Capture the cell that displays the provided text and extract its (X, Y) central coordinate. 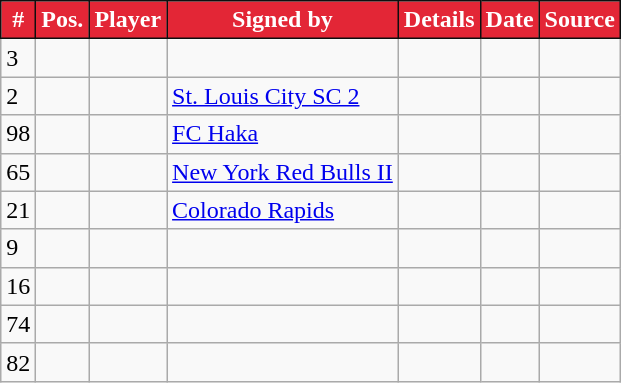
FC Haka (283, 134)
Pos. (62, 20)
21 (18, 210)
16 (18, 286)
82 (18, 362)
Details (439, 20)
Signed by (283, 20)
74 (18, 324)
2 (18, 96)
Player (128, 20)
New York Red Bulls II (283, 172)
Date (510, 20)
St. Louis City SC 2 (283, 96)
9 (18, 248)
3 (18, 58)
Source (580, 20)
# (18, 20)
98 (18, 134)
Colorado Rapids (283, 210)
65 (18, 172)
